Pinpoint the cell where the given text exists, returning its (X, Y) midpoint coordinate. 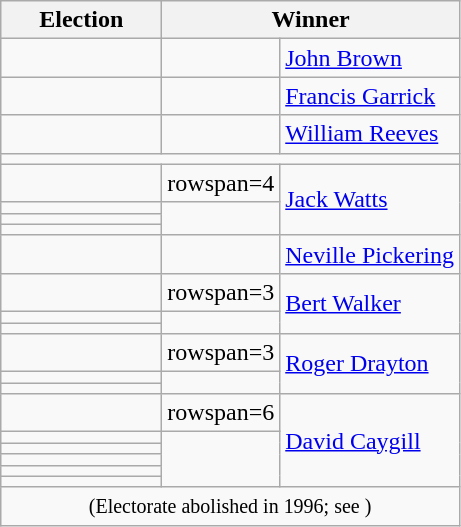
Winner (311, 20)
Francis Garrick (370, 96)
(Electorate abolished in 1996; see ) (230, 506)
David Caygill (370, 440)
William Reeves (370, 134)
John Brown (370, 58)
rowspan=4 (221, 183)
Roger Drayton (370, 364)
Bert Walker (370, 303)
rowspan=6 (221, 413)
Neville Pickering (370, 254)
Jack Watts (370, 200)
Election (82, 20)
